Output the (X, Y) coordinate of the center of the cell containing the given text.  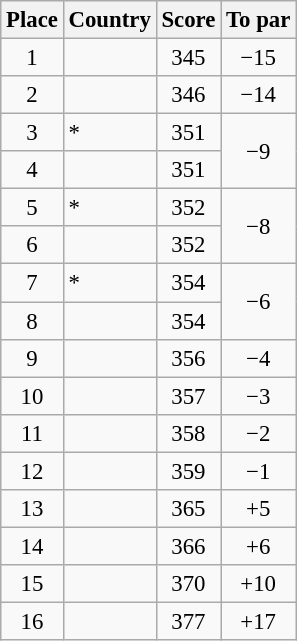
−15 (258, 58)
11 (32, 433)
−4 (258, 358)
−1 (258, 471)
+17 (258, 621)
358 (188, 433)
6 (32, 245)
10 (32, 396)
370 (188, 584)
14 (32, 546)
12 (32, 471)
365 (188, 509)
+6 (258, 546)
366 (188, 546)
+10 (258, 584)
377 (188, 621)
Place (32, 20)
15 (32, 584)
−2 (258, 433)
+5 (258, 509)
−6 (258, 302)
4 (32, 170)
Score (188, 20)
359 (188, 471)
345 (188, 58)
3 (32, 133)
−14 (258, 95)
7 (32, 283)
9 (32, 358)
346 (188, 95)
13 (32, 509)
−9 (258, 152)
16 (32, 621)
5 (32, 208)
−8 (258, 226)
8 (32, 321)
356 (188, 358)
Country (110, 20)
357 (188, 396)
−3 (258, 396)
To par (258, 20)
1 (32, 58)
2 (32, 95)
